Find where the given text appears and provide that cell's center as (X, Y) coordinate. 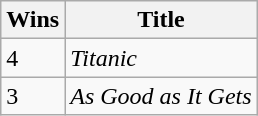
Titanic (161, 58)
Wins (33, 20)
As Good as It Gets (161, 96)
4 (33, 58)
Title (161, 20)
3 (33, 96)
